Return the (x, y) coordinate for the center point of the cell that contains the specified text.  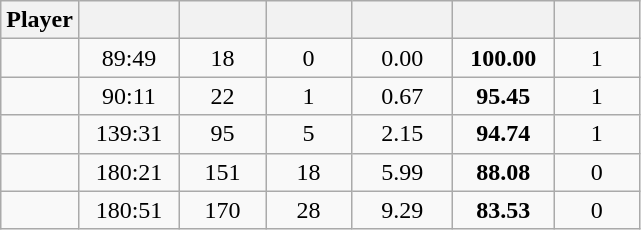
180:51 (128, 210)
95 (223, 134)
83.53 (504, 210)
Player (40, 20)
0.00 (402, 58)
95.45 (504, 96)
0.67 (402, 96)
5 (309, 134)
90:11 (128, 96)
88.08 (504, 172)
9.29 (402, 210)
100.00 (504, 58)
170 (223, 210)
94.74 (504, 134)
180:21 (128, 172)
89:49 (128, 58)
5.99 (402, 172)
28 (309, 210)
22 (223, 96)
151 (223, 172)
139:31 (128, 134)
2.15 (402, 134)
